Output the (X, Y) coordinate of the center of the cell containing the given text.  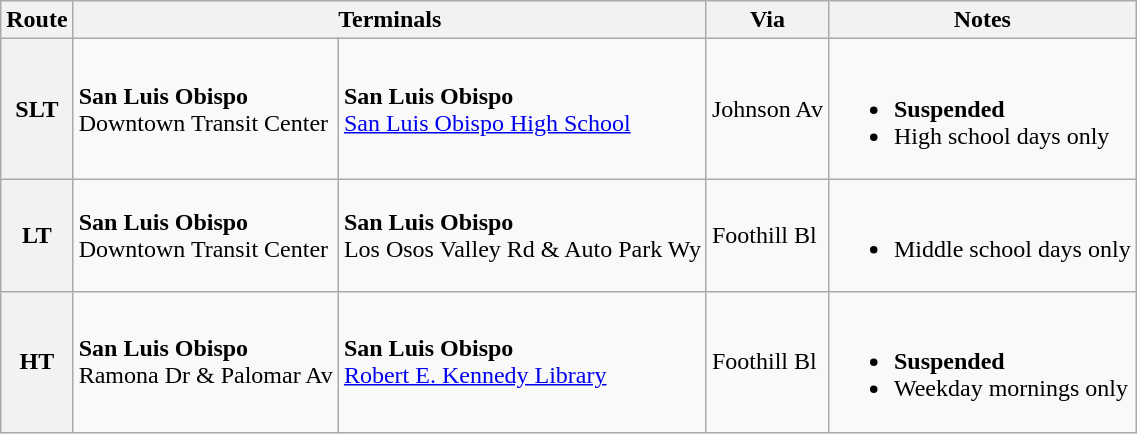
San Luis ObispoRobert E. Kennedy Library (522, 362)
San Luis ObispoSan Luis Obispo High School (522, 109)
SuspendedWeekday mornings only (982, 362)
Johnson Av (767, 109)
Via (767, 20)
Route (37, 20)
LT (37, 236)
San Luis ObispoRamona Dr & Palomar Av (206, 362)
Middle school days only (982, 236)
SLT (37, 109)
Notes (982, 20)
Terminals (390, 20)
HT (37, 362)
San Luis ObispoLos Osos Valley Rd & Auto Park Wy (522, 236)
SuspendedHigh school days only (982, 109)
